Detect which cell encompasses the target text, then output its (x, y) center coordinate. 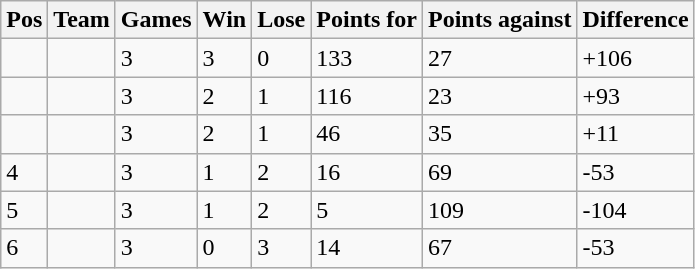
Points against (500, 20)
133 (367, 58)
Pos (24, 20)
Points for (367, 20)
Lose (282, 20)
Win (224, 20)
-104 (636, 210)
16 (367, 172)
46 (367, 134)
6 (24, 248)
+93 (636, 96)
Difference (636, 20)
109 (500, 210)
Games (156, 20)
23 (500, 96)
4 (24, 172)
116 (367, 96)
+106 (636, 58)
14 (367, 248)
69 (500, 172)
27 (500, 58)
+11 (636, 134)
Team (82, 20)
35 (500, 134)
67 (500, 248)
